Capture the cell that displays the provided text and extract its [X, Y] central coordinate. 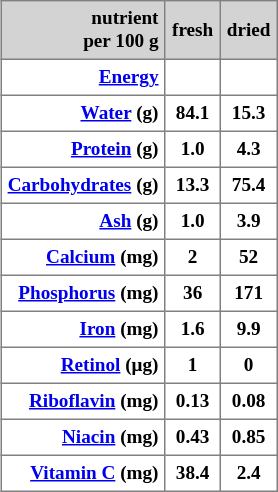
52 [248, 257]
Carbohydrates (g) [83, 185]
Riboflavin (mg) [83, 401]
Retinol (μg) [83, 365]
Water (g) [83, 113]
Niacin (mg) [83, 437]
Iron (mg) [83, 329]
2 [192, 257]
Protein (g) [83, 149]
3.9 [248, 221]
Energy [83, 77]
0.85 [248, 437]
13.3 [192, 185]
dried [248, 30]
0.08 [248, 401]
38.4 [192, 473]
1 [192, 365]
nutrientper 100 g [83, 30]
0.13 [192, 401]
9.9 [248, 329]
4.3 [248, 149]
15.3 [248, 113]
84.1 [192, 113]
Calcium (mg) [83, 257]
Phosphorus (mg) [83, 293]
75.4 [248, 185]
36 [192, 293]
171 [248, 293]
Vitamin C (mg) [83, 473]
1.6 [192, 329]
0.43 [192, 437]
0 [248, 365]
2.4 [248, 473]
Ash (g) [83, 221]
fresh [192, 30]
